Determine the (x, y) coordinate at the center of the cell enclosing the given text.  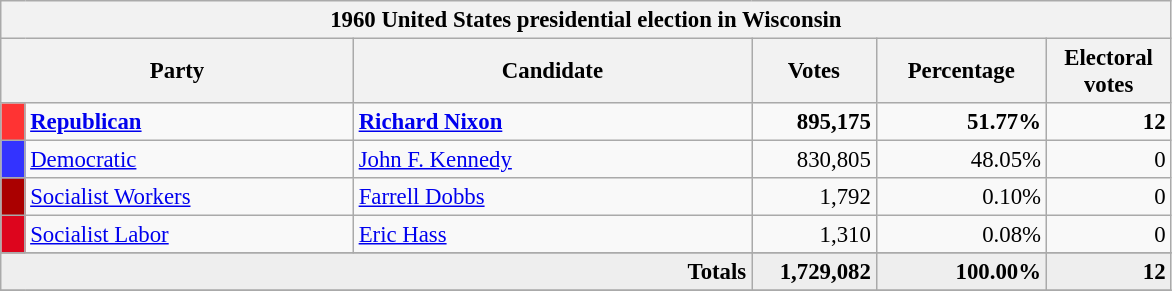
Socialist Workers (189, 197)
1960 United States presidential election in Wisconsin (586, 20)
0.10% (961, 197)
Farrell Dobbs (552, 197)
1,310 (814, 235)
0.08% (961, 235)
Democratic (189, 160)
Candidate (552, 72)
895,175 (814, 122)
Richard Nixon (552, 122)
12 (1108, 122)
830,805 (814, 160)
Electoral votes (1108, 72)
51.77% (961, 122)
Socialist Labor (189, 235)
Percentage (961, 72)
Eric Hass (552, 235)
John F. Kennedy (552, 160)
Republican (189, 122)
Votes (814, 72)
Party (178, 72)
1,792 (814, 197)
48.05% (961, 160)
